Return the [x, y] coordinate for the center point of the cell that contains the specified text.  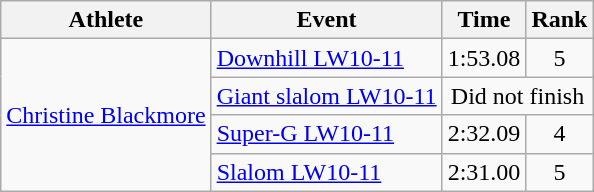
2:31.00 [484, 172]
Did not finish [518, 96]
4 [560, 134]
Downhill LW10-11 [326, 58]
1:53.08 [484, 58]
Athlete [106, 20]
Time [484, 20]
2:32.09 [484, 134]
Slalom LW10-11 [326, 172]
Event [326, 20]
Christine Blackmore [106, 115]
Giant slalom LW10-11 [326, 96]
Rank [560, 20]
Super-G LW10-11 [326, 134]
